Return [x, y] of the center of cell containing provided text 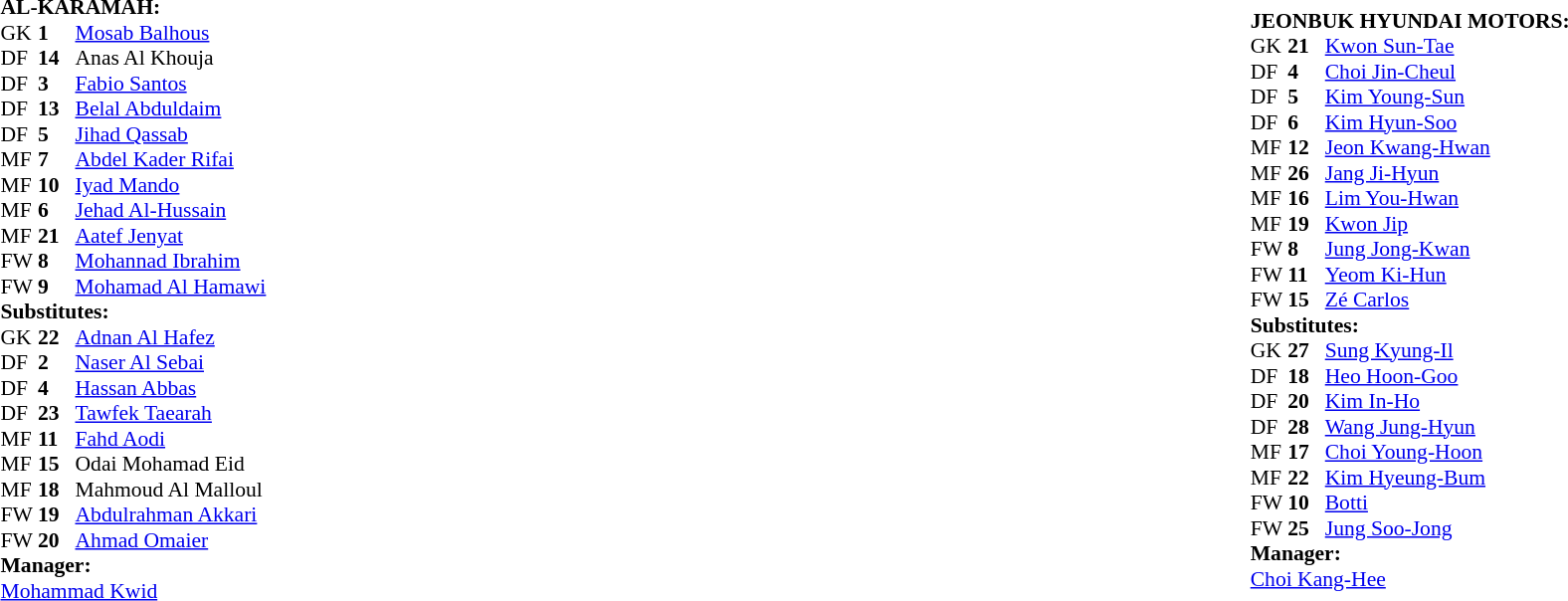
17 [1306, 452]
7 [57, 160]
Manager: [133, 566]
27 [1306, 350]
9 [57, 287]
Substitutes: [133, 311]
Belal Abduldaim [171, 108]
Naser Al Sebai [171, 363]
Fahd Aodi [171, 439]
13 [57, 108]
Iyad Mando [171, 185]
1 [57, 33]
Anas Al Khouja [171, 59]
26 [1306, 172]
25 [1306, 527]
Aatef Jenyat [171, 236]
Hassan Abbas [171, 388]
28 [1306, 426]
Jihad Qassab [171, 134]
Ahmad Omaier [171, 540]
14 [57, 59]
2 [57, 363]
Odai Mohamad Eid [171, 465]
3 [57, 84]
Abdel Kader Rifai [171, 160]
Adnan Al Hafez [171, 337]
12 [1306, 147]
Mahmoud Al Malloul [171, 490]
16 [1306, 198]
Abdulrahman Akkari [171, 514]
Mohannad Ibrahim [171, 262]
Mohamad Al Hamawi [171, 287]
Fabio Santos [171, 84]
Mosab Balhous [171, 33]
Jehad Al-Hussain [171, 210]
Tawfek Taearah [171, 413]
23 [57, 413]
